Scan for the cell matching the given text and deliver its [X, Y] coordinate at center. 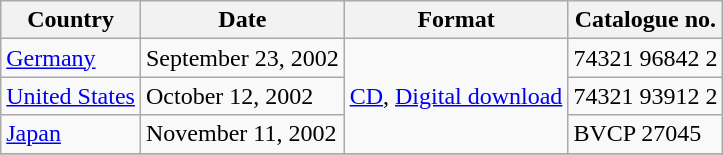
BVCP 27045 [646, 134]
Format [456, 20]
74321 93912 2 [646, 96]
CD, Digital download [456, 96]
74321 96842 2 [646, 58]
September 23, 2002 [242, 58]
Germany [71, 58]
Catalogue no. [646, 20]
Date [242, 20]
November 11, 2002 [242, 134]
Japan [71, 134]
United States [71, 96]
October 12, 2002 [242, 96]
Country [71, 20]
